Capture the cell that displays the provided text and extract its [X, Y] central coordinate. 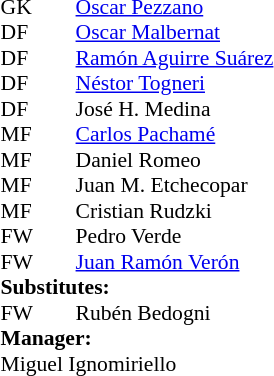
Substitutes: [138, 287]
Manager: [138, 339]
José H. Medina [175, 109]
Néstor Togneri [175, 83]
Juan Ramón Verón [175, 262]
Carlos Pachamé [175, 135]
Daniel Romeo [175, 160]
Ramón Aguirre Suárez [175, 58]
Rubén Bedogni [175, 313]
Cristian Rudzki [175, 211]
Pedro Verde [175, 237]
Oscar Malbernat [175, 33]
Juan M. Etchecopar [175, 185]
